Return the (X, Y) coordinate for the center point of the cell that contains the specified text.  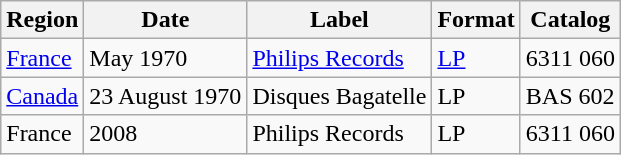
BAS 602 (570, 96)
Disques Bagatelle (340, 96)
23 August 1970 (166, 96)
Date (166, 20)
Label (340, 20)
2008 (166, 134)
Region (42, 20)
Catalog (570, 20)
Canada (42, 96)
May 1970 (166, 58)
Format (476, 20)
